Search for the cell housing the specified text and yield its [X, Y] center coordinate. 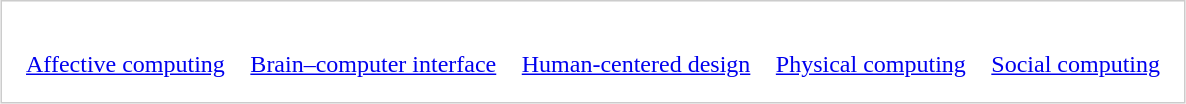
Physical computing [870, 65]
Brain–computer interface [374, 65]
Affective computing [126, 65]
Social computing [1076, 65]
Human-centered design [636, 65]
